Find where the given text appears and provide that cell's center as [X, Y] coordinate. 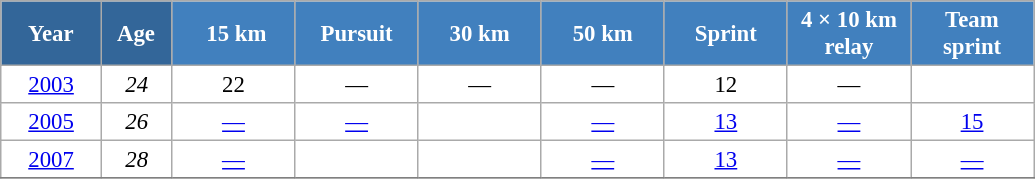
22 [234, 85]
15 [972, 122]
15 km [234, 34]
24 [136, 85]
2007 [52, 160]
2005 [52, 122]
28 [136, 160]
26 [136, 122]
Year [52, 34]
Team sprint [972, 34]
Pursuit [356, 34]
Age [136, 34]
12 [726, 85]
50 km [602, 34]
Sprint [726, 34]
2003 [52, 85]
4 × 10 km relay [848, 34]
30 km [480, 34]
